Search for the cell housing the specified text and yield its (X, Y) center coordinate. 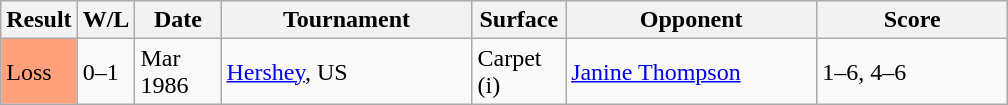
W/L (106, 20)
Tournament (346, 20)
Opponent (692, 20)
1–6, 4–6 (912, 72)
Date (178, 20)
Loss (39, 72)
0–1 (106, 72)
Janine Thompson (692, 72)
Score (912, 20)
Hershey, US (346, 72)
Surface (519, 20)
Mar 1986 (178, 72)
Result (39, 20)
Carpet (i) (519, 72)
